Extract the [x, y] coordinate from the center of the cell holding the provided text.  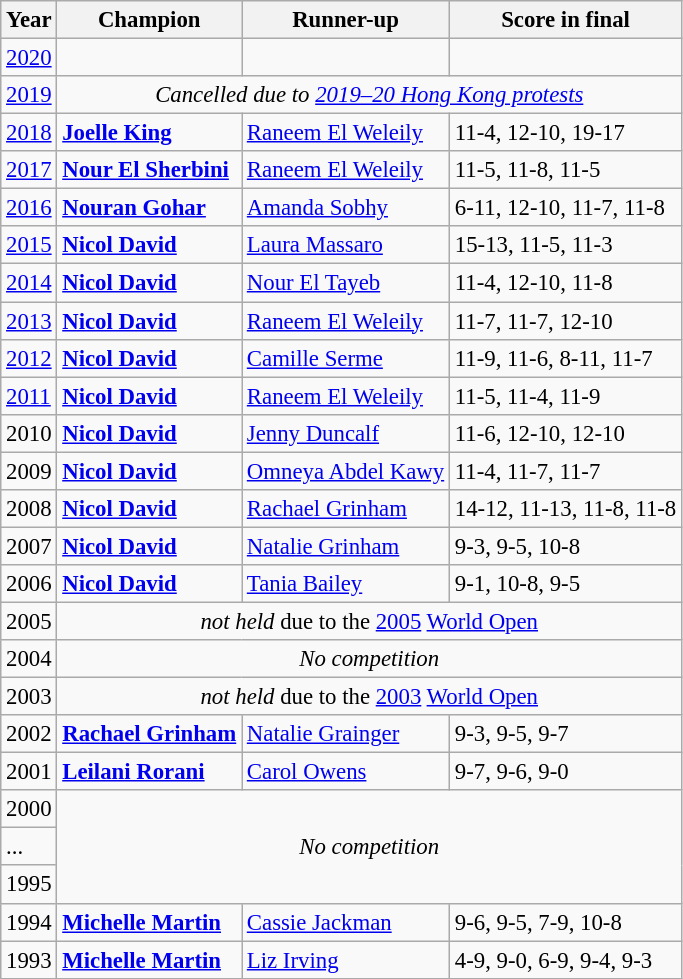
2015 [29, 245]
11-6, 12-10, 12-10 [566, 433]
11-5, 11-4, 11-9 [566, 396]
not held due to the 2003 World Open [370, 697]
Tania Bailey [346, 584]
Cancelled due to 2019–20 Hong Kong protests [370, 95]
2009 [29, 471]
11-4, 12-10, 11-8 [566, 283]
2004 [29, 659]
2006 [29, 584]
not held due to the 2005 World Open [370, 621]
Champion [150, 20]
Leilani Rorani [150, 772]
Liz Irving [346, 960]
2017 [29, 170]
2005 [29, 621]
11-5, 11-8, 11-5 [566, 170]
1994 [29, 922]
11-4, 11-7, 11-7 [566, 471]
Cassie Jackman [346, 922]
2018 [29, 133]
2016 [29, 208]
1993 [29, 960]
11-7, 11-7, 12-10 [566, 321]
9-6, 9-5, 7-9, 10-8 [566, 922]
Camille Serme [346, 358]
11-9, 11-6, 8-11, 11-7 [566, 358]
2011 [29, 396]
9-7, 9-6, 9-0 [566, 772]
Nour El Tayeb [346, 283]
2007 [29, 546]
Nouran Gohar [150, 208]
11-4, 12-10, 19-17 [566, 133]
2000 [29, 809]
2003 [29, 697]
6-11, 12-10, 11-7, 11-8 [566, 208]
14-12, 11-13, 11-8, 11-8 [566, 509]
Runner-up [346, 20]
1995 [29, 885]
Jenny Duncalf [346, 433]
2013 [29, 321]
Nour El Sherbini [150, 170]
Joelle King [150, 133]
2014 [29, 283]
2002 [29, 734]
2020 [29, 58]
2001 [29, 772]
Year [29, 20]
2010 [29, 433]
9-3, 9-5, 9-7 [566, 734]
2008 [29, 509]
... [29, 847]
2012 [29, 358]
Laura Massaro [346, 245]
Amanda Sobhy [346, 208]
4-9, 9-0, 6-9, 9-4, 9-3 [566, 960]
9-3, 9-5, 10-8 [566, 546]
9-1, 10-8, 9-5 [566, 584]
2019 [29, 95]
Carol Owens [346, 772]
15-13, 11-5, 11-3 [566, 245]
Omneya Abdel Kawy [346, 471]
Natalie Grinham [346, 546]
Natalie Grainger [346, 734]
Score in final [566, 20]
